Output the [x, y] coordinate of the center of the cell containing the given text.  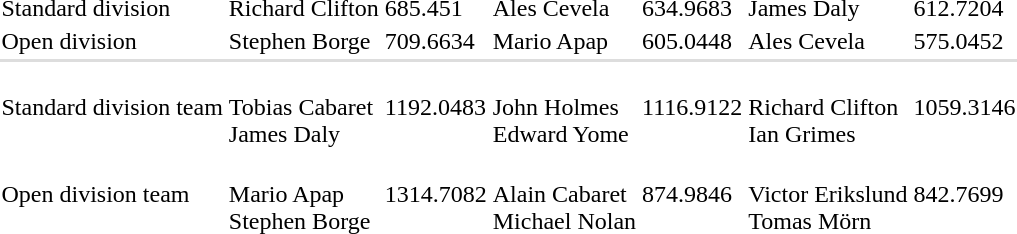
1192.0483 [436, 107]
1059.3146 [964, 107]
605.0448 [692, 41]
Tobias CabaretJames Daly [304, 107]
1116.9122 [692, 107]
709.6634 [436, 41]
Richard CliftonIan Grimes [828, 107]
Open division [112, 41]
Standard division team [112, 107]
Ales Cevela [828, 41]
Mario Apap [564, 41]
575.0452 [964, 41]
John HolmesEdward Yome [564, 107]
Stephen Borge [304, 41]
